Determine the [X, Y] coordinate at the center of the cell enclosing the given text.  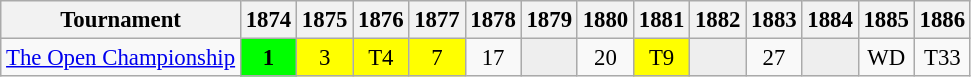
1884 [830, 20]
17 [493, 58]
1883 [774, 20]
WD [886, 58]
3 [325, 58]
1886 [942, 20]
T33 [942, 58]
1882 [718, 20]
1881 [661, 20]
1885 [886, 20]
1 [268, 58]
1879 [549, 20]
1875 [325, 20]
Tournament [121, 20]
T9 [661, 58]
7 [437, 58]
1877 [437, 20]
T4 [381, 58]
20 [605, 58]
1876 [381, 20]
1874 [268, 20]
1880 [605, 20]
The Open Championship [121, 58]
1878 [493, 20]
27 [774, 58]
